For the text-containing cell, return its midpoint in [x, y] coordinate format. 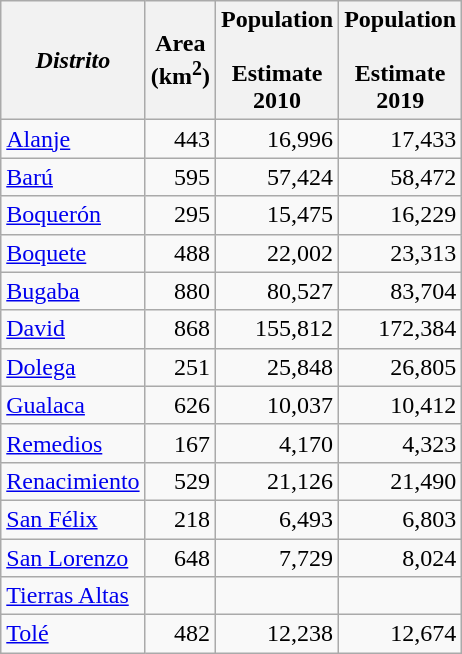
83,704 [400, 291]
Boquete [73, 253]
21,126 [278, 481]
529 [180, 481]
8,024 [400, 557]
Tierras Altas [73, 596]
648 [180, 557]
488 [180, 253]
Gualaca [73, 405]
22,002 [278, 253]
251 [180, 367]
295 [180, 215]
23,313 [400, 253]
Area(km2) [180, 60]
Tolé [73, 634]
21,490 [400, 481]
16,229 [400, 215]
6,803 [400, 519]
Population Estimate2010 [278, 60]
167 [180, 443]
Barú [73, 177]
595 [180, 177]
San Félix [73, 519]
443 [180, 139]
Population Estimate2019 [400, 60]
26,805 [400, 367]
Alanje [73, 139]
6,493 [278, 519]
Bugaba [73, 291]
58,472 [400, 177]
4,170 [278, 443]
25,848 [278, 367]
Dolega [73, 367]
218 [180, 519]
San Lorenzo [73, 557]
868 [180, 329]
Renacimiento [73, 481]
16,996 [278, 139]
15,475 [278, 215]
Boquerón [73, 215]
Remedios [73, 443]
4,323 [400, 443]
155,812 [278, 329]
10,037 [278, 405]
482 [180, 634]
172,384 [400, 329]
12,238 [278, 634]
880 [180, 291]
10,412 [400, 405]
7,729 [278, 557]
17,433 [400, 139]
Distrito [73, 60]
12,674 [400, 634]
David [73, 329]
80,527 [278, 291]
57,424 [278, 177]
626 [180, 405]
